Pinpoint the cell where the given text exists, returning its (X, Y) midpoint coordinate. 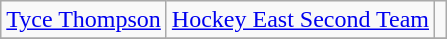
Hockey East Second Team (300, 20)
Tyce Thompson (84, 20)
